Identify which cell holds the provided text, then report its (X, Y) central coordinate. 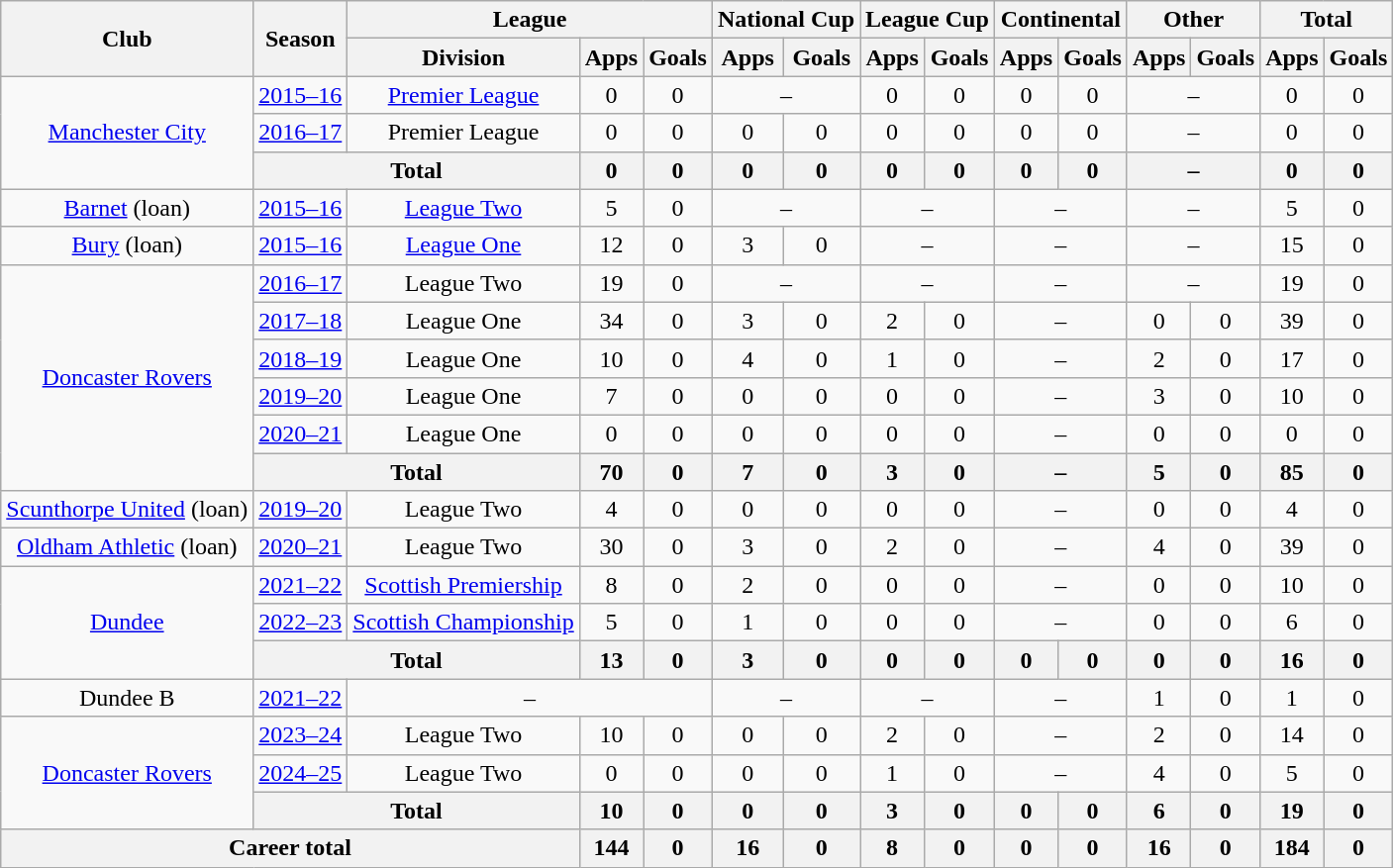
70 (611, 472)
Other (1193, 20)
National Cup (786, 20)
184 (1292, 848)
League (531, 20)
Scottish Premiership (463, 585)
2018–19 (301, 358)
85 (1292, 472)
Barnet (loan) (127, 208)
League Cup (928, 20)
13 (611, 660)
Dundee B (127, 698)
2017–18 (301, 321)
2024–25 (301, 773)
30 (611, 547)
144 (611, 848)
2022–23 (301, 623)
Manchester City (127, 133)
Dundee (127, 623)
Season (301, 39)
Bury (loan) (127, 245)
34 (611, 321)
Scunthorpe United (loan) (127, 510)
Career total (290, 848)
15 (1292, 245)
Scottish Championship (463, 623)
Continental (1060, 20)
12 (611, 245)
17 (1292, 358)
2023–24 (301, 735)
Oldham Athletic (loan) (127, 547)
14 (1292, 735)
Club (127, 39)
Division (463, 57)
